Determine the (x, y) coordinate at the center of the cell enclosing the given text.  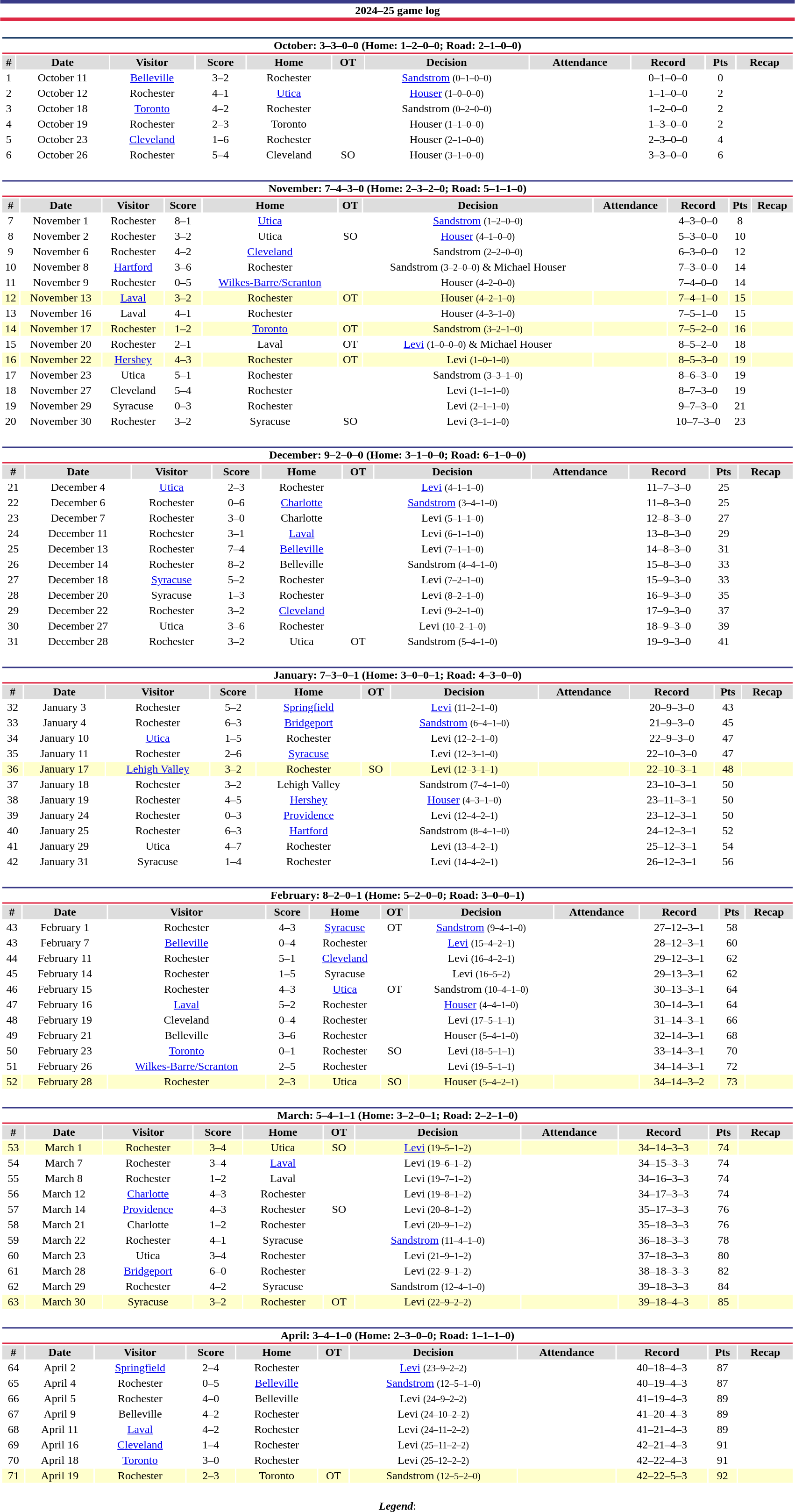
November 23 (61, 375)
34 (12, 738)
Sandstrom (8–4–1–0) (464, 831)
23–10–3–1 (672, 785)
69 (13, 1445)
April 9 (60, 1414)
21–9–3–0 (672, 723)
Houser (4–1–0–0) (477, 236)
2–5 (287, 1066)
19–9–3–0 (669, 642)
42–21–4–3 (662, 1445)
23–12–3–1 (672, 816)
35–17–3–3 (663, 1209)
17–9–3–0 (669, 611)
December 22 (78, 611)
15–9–3–0 (669, 580)
3–1 (236, 533)
Levi (1–0–0–0) & Michael Houser (477, 344)
1–3 (236, 595)
November 9 (61, 283)
October 23 (63, 140)
April 2 (60, 1368)
40–19–4–3 (662, 1383)
December 6 (78, 502)
March 1 (64, 1147)
February 16 (65, 1004)
2–3–0–0 (668, 140)
1–6 (220, 140)
55 (13, 1178)
63 (13, 1302)
Sandstrom (12–4–1–0) (438, 1287)
March 23 (64, 1256)
42–22–4–3 (662, 1461)
December 27 (78, 626)
Houser (4–2–1–0) (477, 298)
Levi (24–11–2–2) (433, 1430)
Levi (12–3–1–0) (464, 754)
November 8 (61, 267)
Sandstrom (1–2–0–0) (477, 221)
April 4 (60, 1383)
March 14 (64, 1209)
85 (724, 1302)
25–12–3–1 (672, 846)
Levi (1–1–1–0) (477, 390)
February 26 (65, 1066)
1–1–0–0 (668, 93)
41–20–4–3 (662, 1414)
Sandstrom (0–1–0–0) (447, 78)
61 (13, 1271)
34–17–3–3 (663, 1194)
6–3–0–0 (698, 252)
4–3–0–0 (698, 221)
November 30 (61, 421)
5–3–0–0 (698, 236)
33–14–3–1 (679, 1051)
November 6 (61, 252)
3 (8, 109)
Sandstrom (3–2–1–0) (477, 329)
April 11 (60, 1430)
8–5–3–0 (698, 359)
15–8–3–0 (669, 564)
January 25 (64, 831)
Sandstrom (4–4–1–0) (452, 564)
7 (10, 221)
17 (10, 375)
40 (12, 831)
9 (10, 252)
7–4–1–0 (698, 298)
February 11 (65, 959)
Levi (11–2–1–0) (464, 707)
November 29 (61, 406)
2–4 (211, 1368)
37–18–3–3 (663, 1256)
30–13–3–1 (679, 989)
November 22 (61, 359)
October 12 (63, 93)
14–8–3–0 (669, 549)
73 (731, 1082)
12–8–3–0 (669, 518)
11–8–3–0 (669, 502)
December 20 (78, 595)
February 23 (65, 1051)
February 21 (65, 1035)
30 (13, 626)
59 (13, 1240)
Levi (7–1–1–0) (452, 549)
March 7 (64, 1163)
Sandstrom (9–4–1–0) (481, 928)
March 8 (64, 1178)
26–12–3–1 (672, 861)
March 21 (64, 1225)
84 (724, 1287)
2–6 (233, 754)
7–4–0–0 (698, 283)
2024–25 game log (397, 10)
Levi (20–9–1–2) (438, 1225)
Sandstrom (12–5–2–0) (433, 1476)
Houser (1–0–0–0) (447, 93)
92 (722, 1476)
February 15 (65, 989)
February 28 (65, 1082)
Levi (3–1–1–0) (477, 421)
32–14–3–1 (679, 1035)
22–10–3–0 (672, 754)
39–18–3–3 (663, 1287)
November 27 (61, 390)
38 (12, 800)
December 11 (78, 533)
1–2–0–0 (668, 109)
34–15–3–3 (663, 1163)
80 (724, 1256)
9–7–3–0 (698, 406)
Levi (12–3–1–1) (464, 769)
Sandstrom (0–2–0–0) (447, 109)
82 (724, 1271)
Levi (17–5–1–1) (481, 1020)
1 (8, 78)
December 7 (78, 518)
March 12 (64, 1194)
53 (13, 1147)
0 (720, 78)
April 16 (60, 1445)
65 (13, 1383)
34–14–3–3 (663, 1147)
39–18–4–3 (663, 1302)
4–0 (211, 1399)
51 (12, 1066)
Levi (19–5–1–2) (438, 1147)
December: 9–2–0–0 (Home: 3–1–0–0; Road: 6–1–0–0) (397, 455)
January: 7–3–0–1 (Home: 3–0–0–1; Road: 4–3–0–0) (397, 675)
29–13–3–1 (679, 974)
February 1 (65, 928)
April: 3–4–1–0 (Home: 2–3–0–0; Road: 1–1–1–0) (397, 1336)
Levi (25–11–2–2) (433, 1445)
Levi (7–2–1–0) (452, 580)
Levi (23–9–2–2) (433, 1368)
7–3–0–0 (698, 267)
Levi (18–5–1–1) (481, 1051)
22–10–3–1 (672, 769)
2–1 (183, 344)
8–6–3–0 (698, 375)
13–8–3–0 (669, 533)
41–21–4–3 (662, 1430)
January 11 (64, 754)
20 (10, 421)
42 (12, 861)
Levi (15–4–2–1) (481, 943)
36–18–3–3 (663, 1240)
Sandstrom (6–4–1–0) (464, 723)
42–22–5–3 (662, 1476)
October 19 (63, 124)
32 (12, 707)
Levi (4–1–1–0) (452, 487)
Sandstrom (3–2–0–0) & Michael Houser (477, 267)
January 19 (64, 800)
Houser (3–1–0–0) (447, 155)
November 13 (61, 298)
78 (724, 1240)
February 19 (65, 1020)
Levi (12–4–2–1) (464, 816)
April 5 (60, 1399)
72 (731, 1066)
Levi (21–9–1–2) (438, 1256)
8–1 (183, 221)
Levi (19–6–1–2) (438, 1163)
Levi (20–8–1–2) (438, 1209)
8–2 (236, 564)
November: 7–4–3–0 (Home: 2–3–2–0; Road: 5–1–1–0) (397, 189)
16–9–3–0 (669, 595)
November 16 (61, 314)
11 (10, 283)
Sandstrom (3–4–1–0) (452, 502)
Levi (5–1–1–0) (452, 518)
11–7–3–0 (669, 487)
December 4 (78, 487)
29–12–3–1 (679, 959)
4–5 (233, 800)
January 31 (64, 861)
February 7 (65, 943)
57 (13, 1209)
13 (10, 314)
Levi (24–10–2–2) (433, 1414)
January 17 (64, 769)
October: 3–3–0–0 (Home: 1–2–0–0; Road: 2–1–0–0) (397, 46)
Houser (2–1–0–0) (447, 140)
67 (13, 1414)
34–14–3–2 (679, 1082)
January 24 (64, 816)
Levi (22–9–1–2) (438, 1271)
Levi (19–7–1–2) (438, 1178)
Levi (22–9–2–2) (438, 1302)
3–3–0–0 (668, 155)
38–18–3–3 (663, 1271)
October 26 (63, 155)
30–14–3–1 (679, 1004)
December 18 (78, 580)
January 10 (64, 738)
Houser (5–4–2–1) (481, 1082)
January 3 (64, 707)
Houser (5–4–1–0) (481, 1035)
February 14 (65, 974)
Levi (25–12–2–2) (433, 1461)
7–4 (236, 549)
4–7 (233, 846)
46 (12, 989)
71 (13, 1476)
26 (13, 564)
18–9–3–0 (669, 626)
Levi (1–0–1–0) (477, 359)
Levi (9–2–1–0) (452, 611)
23–11–3–1 (672, 800)
February: 8–2–0–1 (Home: 5–2–0–0; Road: 3–0–0–1) (397, 896)
22–9–3–0 (672, 738)
Levi (19–8–1–2) (438, 1194)
Houser (4–4–1–0) (481, 1004)
34–14–3–1 (679, 1066)
8–5–2–0 (698, 344)
April 19 (60, 1476)
5 (8, 140)
December 14 (78, 564)
Sandstrom (7–4–1–0) (464, 785)
January 18 (64, 785)
Levi (24–9–2–2) (433, 1399)
Sandstrom (10–4–1–0) (481, 989)
8–7–3–0 (698, 390)
40–18–4–3 (662, 1368)
December 28 (78, 642)
March 29 (64, 1287)
Levi (16–4–2–1) (481, 959)
10–7–3–0 (698, 421)
Levi (12–2–1–0) (464, 738)
28 (13, 595)
March 30 (64, 1302)
1–3–0–0 (668, 124)
0–6 (236, 502)
March: 5–4–1–1 (Home: 3–2–0–1; Road: 2–2–1–0) (397, 1115)
March 22 (64, 1240)
Levi (10–2–1–0) (452, 626)
Sandstrom (5–4–1–0) (452, 642)
Sandstrom (2–2–0–0) (477, 252)
Levi (14–4–2–1) (464, 861)
Sandstrom (12–5–1–0) (433, 1383)
0–1–0–0 (668, 78)
Levi (19–5–1–1) (481, 1066)
35–18–3–3 (663, 1225)
24 (13, 533)
November 20 (61, 344)
Houser (4–2–0–0) (477, 283)
December 13 (78, 549)
Sandstrom (3–3–1–0) (477, 375)
October 11 (63, 78)
22 (13, 502)
Levi (13–4–2–1) (464, 846)
28–12–3–1 (679, 943)
October 18 (63, 109)
November 1 (61, 221)
7–5–2–0 (698, 329)
Levi (8–2–1–0) (452, 595)
April 18 (60, 1461)
36 (12, 769)
November 2 (61, 236)
January 29 (64, 846)
49 (12, 1035)
24–12–3–1 (672, 831)
27–12–3–1 (679, 928)
Sandstrom (11–4–1–0) (438, 1240)
Houser (1–1–0–0) (447, 124)
Levi (16–5–2) (481, 974)
41–19–4–3 (662, 1399)
20–9–3–0 (672, 707)
6–0 (218, 1271)
34–16–3–3 (663, 1178)
November 17 (61, 329)
January 4 (64, 723)
0–1 (287, 1051)
Levi (2–1–1–0) (477, 406)
31–14–3–1 (679, 1020)
44 (12, 959)
March 28 (64, 1271)
7–5–1–0 (698, 314)
Levi (6–1–1–0) (452, 533)
